Extract the [X, Y] coordinate from the center of the cell holding the provided text.  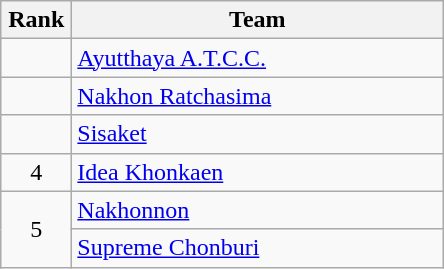
Team [258, 20]
Nakhon Ratchasima [258, 96]
Sisaket [258, 134]
Ayutthaya A.T.C.C. [258, 58]
Supreme Chonburi [258, 248]
Nakhonnon [258, 210]
Rank [36, 20]
Idea Khonkaen [258, 172]
5 [36, 229]
4 [36, 172]
